Capture the cell that displays the provided text and extract its (X, Y) central coordinate. 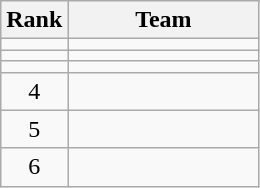
5 (34, 129)
Team (164, 20)
4 (34, 91)
6 (34, 167)
Rank (34, 20)
